For the text-containing cell, return its midpoint in [X, Y] coordinate format. 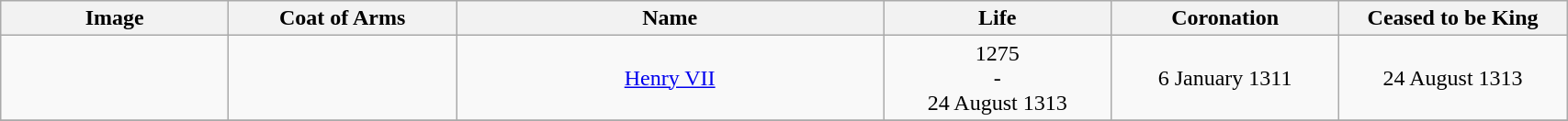
Name [671, 18]
Image [115, 18]
Ceased to be King [1453, 18]
Life [998, 18]
Coronation [1225, 18]
Henry VII [671, 78]
1275-24 August 1313 [998, 78]
Coat of Arms [343, 18]
6 January 1311 [1225, 78]
24 August 1313 [1453, 78]
